Extract the (X, Y) coordinate from the center of the cell holding the provided text.  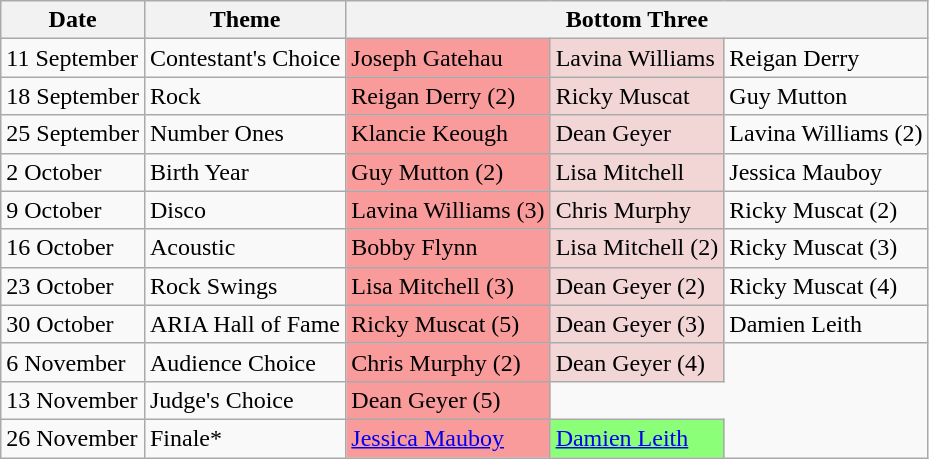
Klancie Keough (448, 134)
Number Ones (244, 134)
Judge's Choice (244, 400)
Birth Year (244, 172)
Dean Geyer (4) (637, 362)
Chris Murphy (2) (448, 362)
Date (73, 20)
Lavina Williams (2) (826, 134)
25 September (73, 134)
Bottom Three (637, 20)
Lavina Williams (3) (448, 210)
Ricky Muscat (2) (826, 210)
23 October (73, 286)
2 October (73, 172)
Dean Geyer (637, 134)
6 November (73, 362)
18 September (73, 96)
16 October (73, 248)
Lisa Mitchell (3) (448, 286)
Ricky Muscat (4) (826, 286)
13 November (73, 400)
Guy Mutton (2) (448, 172)
30 October (73, 324)
Reigan Derry (2) (448, 96)
Bobby Flynn (448, 248)
Ricky Muscat (637, 96)
Guy Mutton (826, 96)
9 October (73, 210)
Disco (244, 210)
ARIA Hall of Fame (244, 324)
Audience Choice (244, 362)
Dean Geyer (3) (637, 324)
Rock Swings (244, 286)
Ricky Muscat (3) (826, 248)
Chris Murphy (637, 210)
Acoustic (244, 248)
Contestant's Choice (244, 58)
Lisa Mitchell (2) (637, 248)
Joseph Gatehau (448, 58)
Dean Geyer (2) (637, 286)
Dean Geyer (5) (448, 400)
Ricky Muscat (5) (448, 324)
Lavina Williams (637, 58)
Rock (244, 96)
Theme (244, 20)
26 November (73, 438)
Lisa Mitchell (637, 172)
11 September (73, 58)
Finale* (244, 438)
Reigan Derry (826, 58)
